Extract the (x, y) coordinate from the center of the cell holding the provided text.  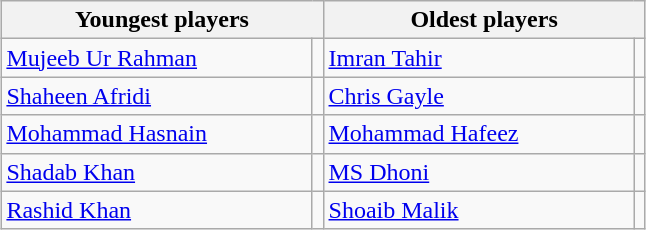
Mujeeb Ur Rahman (156, 58)
Oldest players (484, 20)
Mohammad Hasnain (156, 134)
Youngest players (162, 20)
Shadab Khan (156, 172)
Shaheen Afridi (156, 96)
Imran Tahir (478, 58)
Rashid Khan (156, 210)
Mohammad Hafeez (478, 134)
Shoaib Malik (478, 210)
Chris Gayle (478, 96)
MS Dhoni (478, 172)
